Search for the cell housing the specified text and yield its [X, Y] center coordinate. 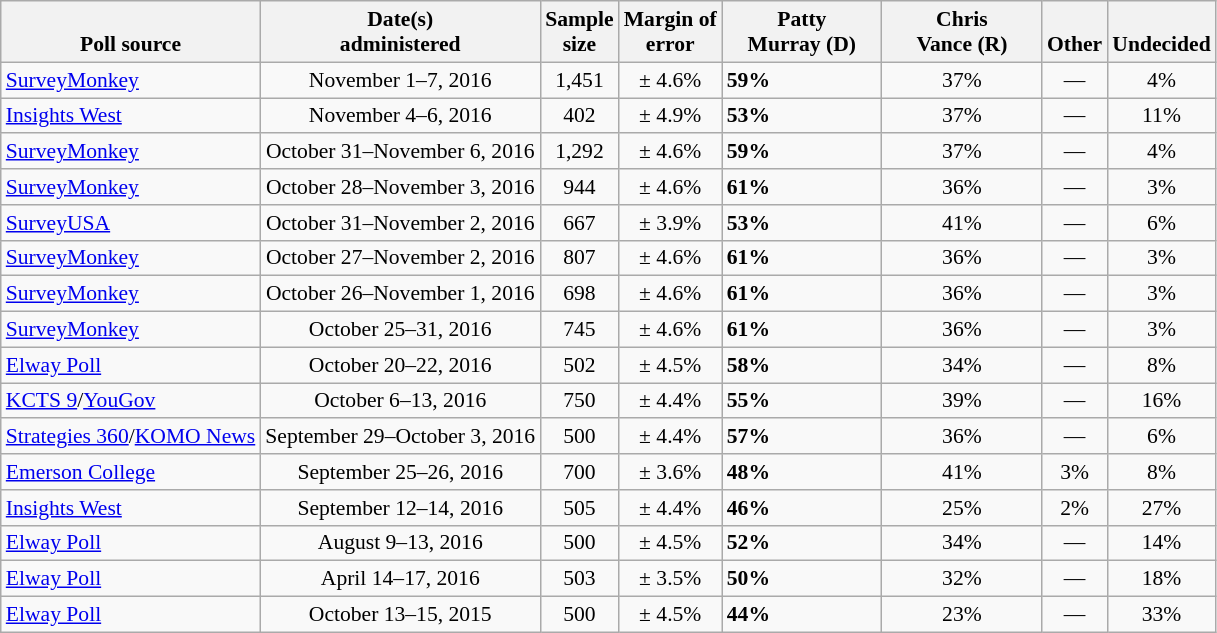
October 28–November 3, 2016 [400, 187]
KCTS 9/YouGov [131, 401]
667 [579, 223]
50% [802, 579]
Undecided [1161, 32]
502 [579, 365]
944 [579, 187]
505 [579, 508]
698 [579, 294]
September 12–14, 2016 [400, 508]
48% [802, 472]
402 [579, 116]
Other [1074, 32]
October 13–15, 2015 [400, 615]
25% [962, 508]
± 3.5% [670, 579]
October 6–13, 2016 [400, 401]
± 4.9% [670, 116]
October 25–31, 2016 [400, 330]
September 25–26, 2016 [400, 472]
57% [802, 437]
October 31–November 2, 2016 [400, 223]
2% [1074, 508]
April 14–17, 2016 [400, 579]
55% [802, 401]
1,451 [579, 80]
ChrisVance (R) [962, 32]
58% [802, 365]
Date(s)administered [400, 32]
September 29–October 3, 2016 [400, 437]
745 [579, 330]
October 27–November 2, 2016 [400, 258]
39% [962, 401]
Margin oferror [670, 32]
1,292 [579, 152]
November 1–7, 2016 [400, 80]
16% [1161, 401]
18% [1161, 579]
33% [1161, 615]
27% [1161, 508]
807 [579, 258]
44% [802, 615]
October 20–22, 2016 [400, 365]
Emerson College [131, 472]
± 3.6% [670, 472]
October 26–November 1, 2016 [400, 294]
11% [1161, 116]
November 4–6, 2016 [400, 116]
Samplesize [579, 32]
32% [962, 579]
Strategies 360/KOMO News [131, 437]
October 31–November 6, 2016 [400, 152]
14% [1161, 543]
52% [802, 543]
750 [579, 401]
PattyMurray (D) [802, 32]
SurveyUSA [131, 223]
700 [579, 472]
23% [962, 615]
46% [802, 508]
503 [579, 579]
± 3.9% [670, 223]
Poll source [131, 32]
August 9–13, 2016 [400, 543]
